Detect which cell encompasses the target text, then output its (X, Y) center coordinate. 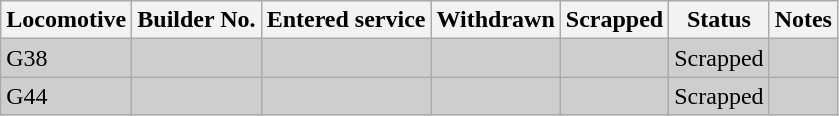
Notes (803, 20)
Withdrawn (496, 20)
Status (719, 20)
G38 (66, 58)
Entered service (346, 20)
Builder No. (196, 20)
Locomotive (66, 20)
G44 (66, 96)
